Return the [X, Y] coordinate for the center point of the cell that contains the specified text.  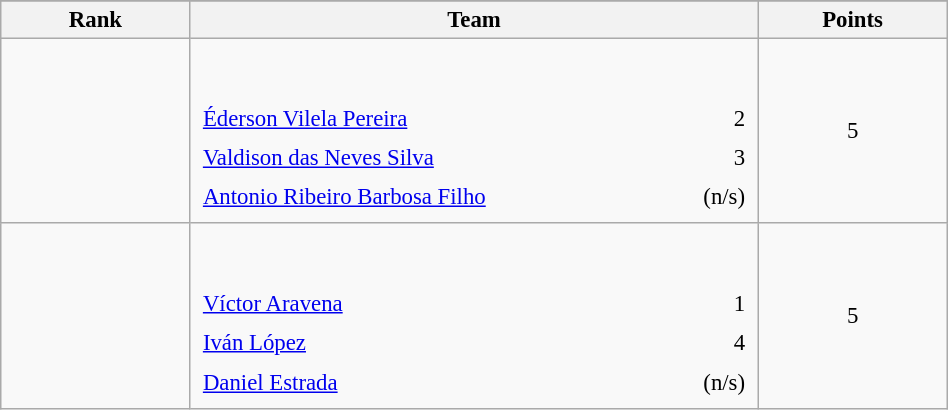
Éderson Vilela Pereira 2 Valdison das Neves Silva 3 Antonio Ribeiro Barbosa Filho (n/s) [474, 132]
Daniel Estrada [402, 382]
2 [708, 119]
Rank [96, 20]
1 [680, 304]
Víctor Aravena 1 Iván López 4 Daniel Estrada (n/s) [474, 316]
Valdison das Neves Silva [432, 158]
Team [474, 20]
Víctor Aravena [402, 304]
3 [708, 158]
Éderson Vilela Pereira [432, 119]
Iván López [402, 343]
Antonio Ribeiro Barbosa Filho [432, 197]
4 [680, 343]
Points [852, 20]
